Return [x, y] of the center of cell containing provided text 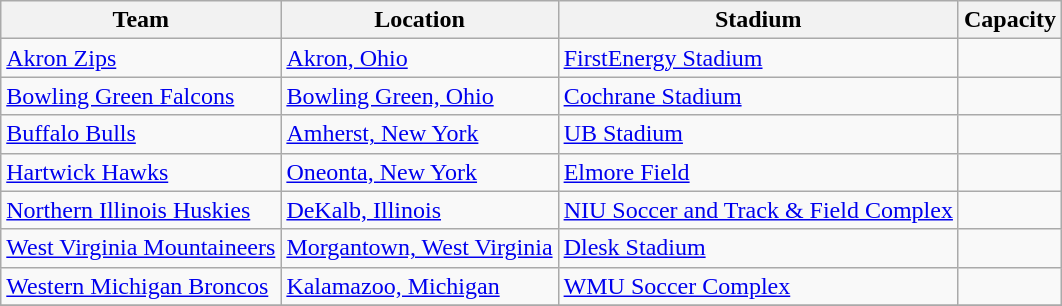
Dlesk Stadium [758, 248]
Cochrane Stadium [758, 96]
Location [420, 20]
Akron Zips [141, 58]
UB Stadium [758, 134]
Oneonta, New York [420, 172]
WMU Soccer Complex [758, 286]
Hartwick Hawks [141, 172]
Western Michigan Broncos [141, 286]
Elmore Field [758, 172]
FirstEnergy Stadium [758, 58]
Kalamazoo, Michigan [420, 286]
Bowling Green, Ohio [420, 96]
Buffalo Bulls [141, 134]
Northern Illinois Huskies [141, 210]
Bowling Green Falcons [141, 96]
DeKalb, Illinois [420, 210]
NIU Soccer and Track & Field Complex [758, 210]
Stadium [758, 20]
Morgantown, West Virginia [420, 248]
Amherst, New York [420, 134]
Akron, Ohio [420, 58]
Capacity [1010, 20]
Team [141, 20]
West Virginia Mountaineers [141, 248]
